Return the (x, y) coordinate for the center point of the cell that contains the specified text.  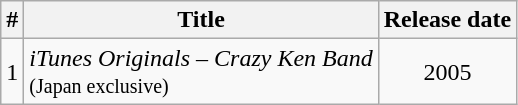
iTunes Originals – Crazy Ken Band(Japan exclusive) (201, 72)
2005 (447, 72)
Release date (447, 20)
Title (201, 20)
# (12, 20)
1 (12, 72)
